Return [x, y] of the center of cell containing provided text 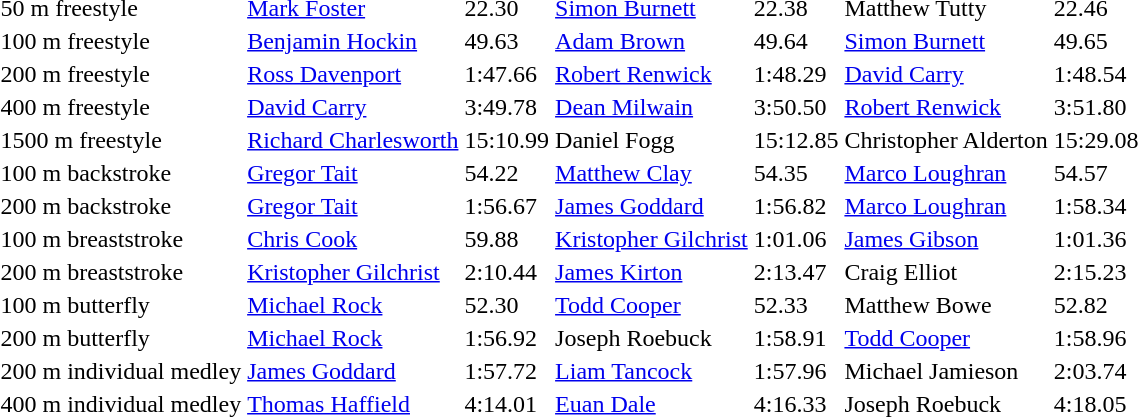
Craig Elliot [946, 272]
3:50.50 [796, 107]
James Gibson [946, 239]
52.30 [507, 305]
49.64 [796, 41]
2:10.44 [507, 272]
1:57.96 [796, 371]
Ross Davenport [353, 74]
Simon Burnett [946, 41]
Dean Milwain [652, 107]
3:49.78 [507, 107]
54.35 [796, 173]
1:47.66 [507, 74]
Joseph Roebuck [652, 338]
Adam Brown [652, 41]
Benjamin Hockin [353, 41]
52.33 [796, 305]
1:56.82 [796, 206]
15:10.99 [507, 140]
Christopher Alderton [946, 140]
Daniel Fogg [652, 140]
1:01.06 [796, 239]
15:12.85 [796, 140]
Matthew Clay [652, 173]
Michael Jamieson [946, 371]
Matthew Bowe [946, 305]
59.88 [507, 239]
1:57.72 [507, 371]
Richard Charlesworth [353, 140]
James Kirton [652, 272]
1:58.91 [796, 338]
1:56.92 [507, 338]
1:56.67 [507, 206]
1:48.29 [796, 74]
Chris Cook [353, 239]
54.22 [507, 173]
Liam Tancock [652, 371]
49.63 [507, 41]
2:13.47 [796, 272]
